Return (x, y) of the center of cell containing provided text 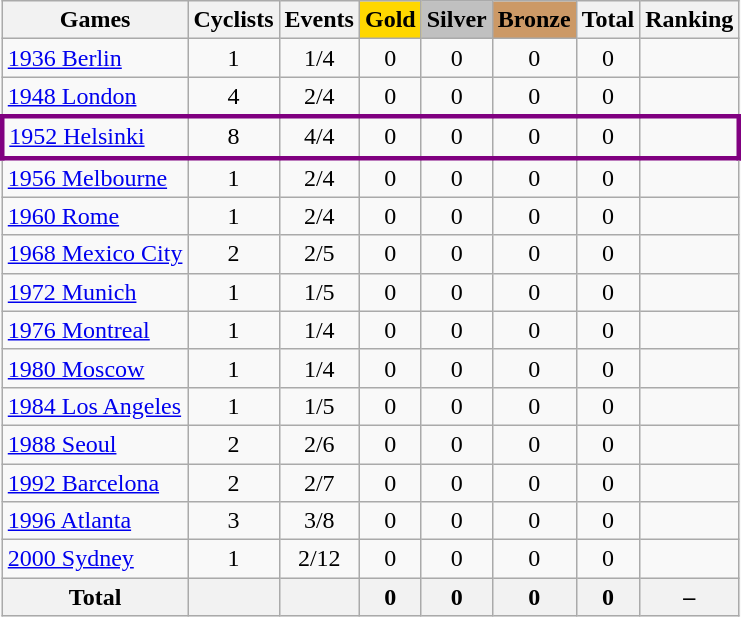
Silver (456, 20)
1976 Montreal (95, 330)
4 (234, 97)
Games (95, 20)
Ranking (690, 20)
Bronze (534, 20)
Cyclists (234, 20)
3 (234, 521)
1984 Los Angeles (95, 406)
4/4 (319, 136)
1956 Melbourne (95, 178)
2/12 (319, 559)
1988 Seoul (95, 444)
1980 Moscow (95, 368)
2000 Sydney (95, 559)
1948 London (95, 97)
1936 Berlin (95, 58)
1960 Rome (95, 216)
1992 Barcelona (95, 483)
– (690, 597)
3/8 (319, 521)
1996 Atlanta (95, 521)
Events (319, 20)
2/6 (319, 444)
2/5 (319, 254)
1952 Helsinki (95, 136)
1972 Munich (95, 292)
Gold (390, 20)
8 (234, 136)
1968 Mexico City (95, 254)
2/7 (319, 483)
